Find where the given text appears and provide that cell's center as (x, y) coordinate. 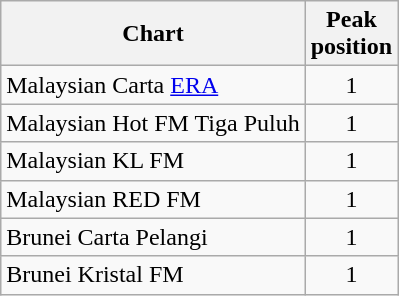
Brunei Kristal FM (153, 275)
Malaysian RED FM (153, 199)
Brunei Carta Pelangi (153, 237)
Chart (153, 34)
Peakposition (351, 34)
Malaysian KL FM (153, 161)
Malaysian Carta ERA (153, 85)
Malaysian Hot FM Tiga Puluh (153, 123)
